Detect which cell encompasses the target text, then output its (x, y) center coordinate. 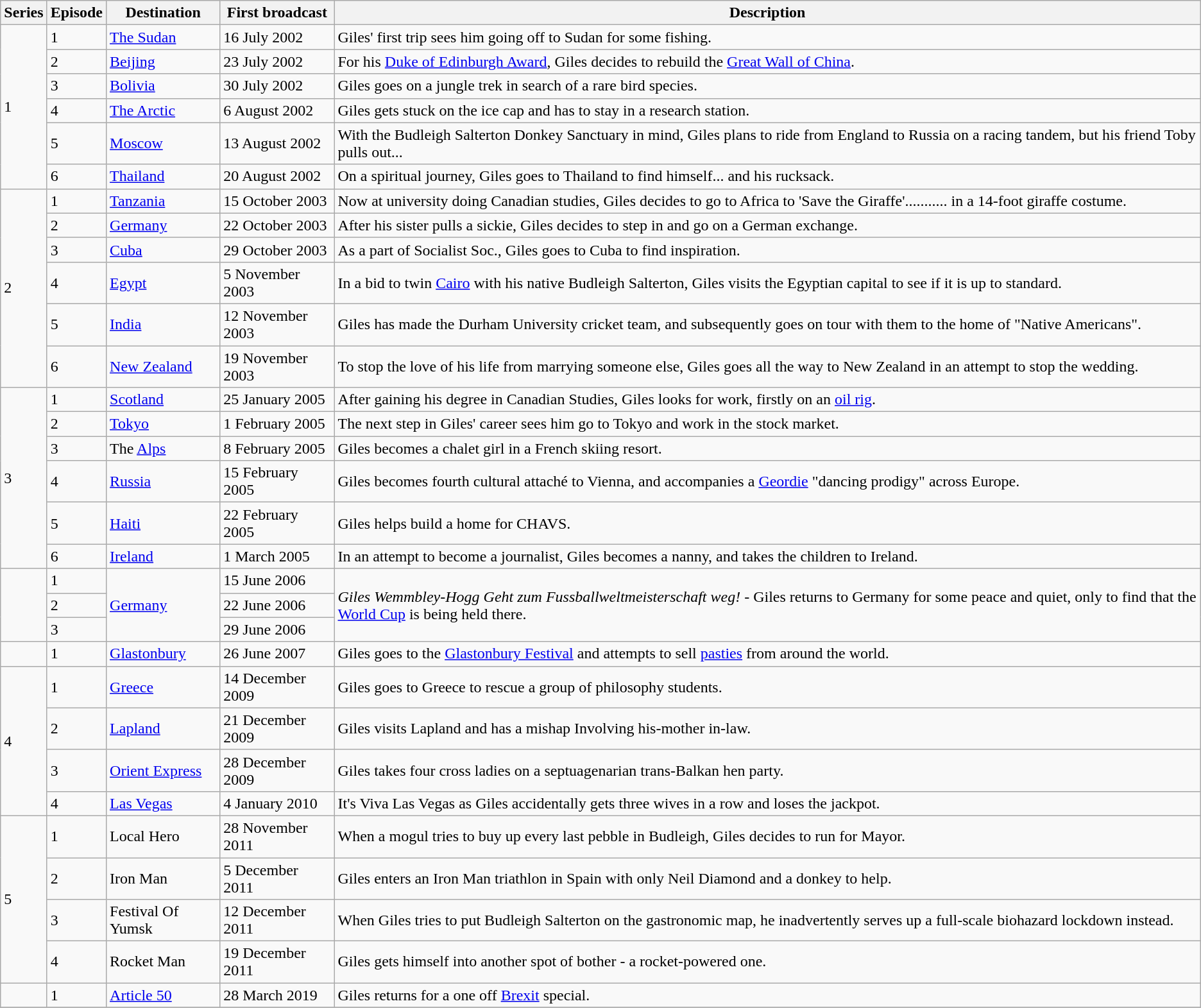
Moscow (163, 144)
The next step in Giles' career sees him go to Tokyo and work in the stock market. (767, 424)
Giles goes to Greece to rescue a group of philosophy students. (767, 687)
Greece (163, 687)
30 July 2002 (277, 86)
Bolivia (163, 86)
Giles goes to the Glastonbury Festival and attempts to sell pasties from around the world. (767, 654)
Giles' first trip sees him going off to Sudan for some fishing. (767, 37)
On a spiritual journey, Giles goes to Thailand to find himself... and his rucksack. (767, 176)
12 November 2003 (277, 325)
Giles takes four cross ladies on a septuagenarian trans-Balkan hen party. (767, 770)
Giles gets stuck on the ice cap and has to stay in a research station. (767, 110)
12 December 2011 (277, 920)
4 January 2010 (277, 803)
6 August 2002 (277, 110)
Local Hero (163, 837)
Las Vegas (163, 803)
22 October 2003 (277, 225)
When a mogul tries to buy up every last pebble in Budleigh, Giles decides to run for Mayor. (767, 837)
The Arctic (163, 110)
20 August 2002 (277, 176)
Beijing (163, 62)
Tanzania (163, 201)
14 December 2009 (277, 687)
Giles has made the Durham University cricket team, and subsequently goes on tour with them to the home of "Native Americans". (767, 325)
Tokyo (163, 424)
Festival Of Yumsk (163, 920)
After gaining his degree in Canadian Studies, Giles looks for work, firstly on an oil rig. (767, 400)
Article 50 (163, 995)
Series (24, 13)
Giles becomes fourth cultural attaché to Vienna, and accompanies a Geordie "dancing prodigy" across Europe. (767, 481)
First broadcast (277, 13)
28 November 2011 (277, 837)
Giles enters an Iron Man triathlon in Spain with only Neil Diamond and a donkey to help. (767, 878)
16 July 2002 (277, 37)
India (163, 325)
Glastonbury (163, 654)
15 October 2003 (277, 201)
In an attempt to become a journalist, Giles becomes a nanny, and takes the children to Ireland. (767, 556)
When Giles tries to put Budleigh Salterton on the gastronomic map, he inadvertently serves up a full-scale biohazard lockdown instead. (767, 920)
21 December 2009 (277, 729)
8 February 2005 (277, 448)
Giles returns for a one off Brexit special. (767, 995)
The Sudan (163, 37)
23 July 2002 (277, 62)
With the Budleigh Salterton Donkey Sanctuary in mind, Giles plans to ride from England to Russia on a racing tandem, but his friend Toby pulls out... (767, 144)
It's Viva Las Vegas as Giles accidentally gets three wives in a row and loses the jackpot. (767, 803)
Scotland (163, 400)
19 November 2003 (277, 366)
22 June 2006 (277, 605)
28 March 2019 (277, 995)
5 November 2003 (277, 282)
Russia (163, 481)
Orient Express (163, 770)
Giles helps build a home for CHAVS. (767, 524)
13 August 2002 (277, 144)
Giles gets himself into another spot of bother - a rocket-powered one. (767, 962)
Episode (76, 13)
Iron Man (163, 878)
22 February 2005 (277, 524)
15 June 2006 (277, 581)
1 March 2005 (277, 556)
Description (767, 13)
As a part of Socialist Soc., Giles goes to Cuba to find inspiration. (767, 250)
In a bid to twin Cairo with his native Budleigh Salterton, Giles visits the Egyptian capital to see if it is up to standard. (767, 282)
15 February 2005 (277, 481)
Cuba (163, 250)
26 June 2007 (277, 654)
Ireland (163, 556)
Rocket Man (163, 962)
29 October 2003 (277, 250)
Haiti (163, 524)
5 December 2011 (277, 878)
1 February 2005 (277, 424)
28 December 2009 (277, 770)
Giles visits Lapland and has a mishap Involving his-mother in-law. (767, 729)
Egypt (163, 282)
Thailand (163, 176)
Now at university doing Canadian studies, Giles decides to go to Africa to 'Save the Giraffe'........... in a 14-foot giraffe costume. (767, 201)
19 December 2011 (277, 962)
For his Duke of Edinburgh Award, Giles decides to rebuild the Great Wall of China. (767, 62)
Destination (163, 13)
29 June 2006 (277, 629)
Giles goes on a jungle trek in search of a rare bird species. (767, 86)
The Alps (163, 448)
Lapland (163, 729)
After his sister pulls a sickie, Giles decides to step in and go on a German exchange. (767, 225)
New Zealand (163, 366)
Giles becomes a chalet girl in a French skiing resort. (767, 448)
25 January 2005 (277, 400)
To stop the love of his life from marrying someone else, Giles goes all the way to New Zealand in an attempt to stop the wedding. (767, 366)
